Identify which cell holds the provided text, then report its (X, Y) central coordinate. 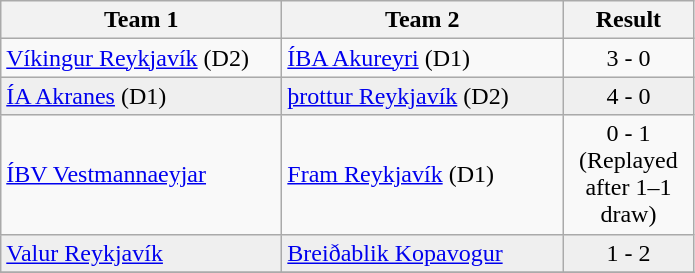
Víkingur Reykjavík (D2) (142, 58)
ÍBV Vestmannaeyjar (142, 174)
ÍBA Akureyri (D1) (422, 58)
4 - 0 (628, 96)
Breiðablik Kopavogur (422, 253)
1 - 2 (628, 253)
ÍA Akranes (D1) (142, 96)
Valur Reykjavík (142, 253)
Team 2 (422, 20)
3 - 0 (628, 58)
Team 1 (142, 20)
Result (628, 20)
0 - 1 (Replayed after 1–1 draw) (628, 174)
Fram Reykjavík (D1) (422, 174)
þrottur Reykjavík (D2) (422, 96)
